Provide the (X, Y) coordinate of the cell's center where the given text is located.  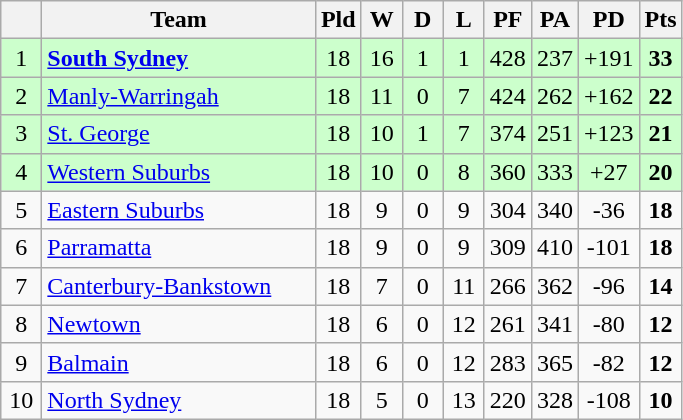
328 (554, 400)
L (464, 20)
283 (508, 362)
14 (660, 286)
22 (660, 96)
20 (660, 172)
+191 (608, 58)
21 (660, 134)
+27 (608, 172)
Eastern Suburbs (179, 210)
W (382, 20)
-96 (608, 286)
251 (554, 134)
266 (508, 286)
+162 (608, 96)
Parramatta (179, 248)
2 (22, 96)
South Sydney (179, 58)
333 (554, 172)
PF (508, 20)
374 (508, 134)
261 (508, 324)
Pts (660, 20)
North Sydney (179, 400)
365 (554, 362)
Newtown (179, 324)
+123 (608, 134)
428 (508, 58)
-82 (608, 362)
304 (508, 210)
237 (554, 58)
360 (508, 172)
424 (508, 96)
Balmain (179, 362)
362 (554, 286)
D (422, 20)
3 (22, 134)
Western Suburbs (179, 172)
-80 (608, 324)
33 (660, 58)
-36 (608, 210)
St. George (179, 134)
PA (554, 20)
16 (382, 58)
340 (554, 210)
220 (508, 400)
262 (554, 96)
Pld (338, 20)
309 (508, 248)
-108 (608, 400)
410 (554, 248)
Team (179, 20)
Manly-Warringah (179, 96)
Canterbury-Bankstown (179, 286)
-101 (608, 248)
4 (22, 172)
PD (608, 20)
13 (464, 400)
341 (554, 324)
